Return the [X, Y] coordinate for the center point of the cell that contains the specified text.  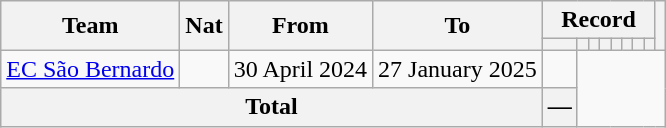
27 January 2025 [458, 69]
30 April 2024 [300, 69]
EC São Bernardo [90, 69]
Total [272, 107]
Nat [204, 26]
Team [90, 26]
Record [598, 20]
From [300, 26]
— [560, 107]
To [458, 26]
